Extract the [X, Y] coordinate from the center of the cell holding the provided text.  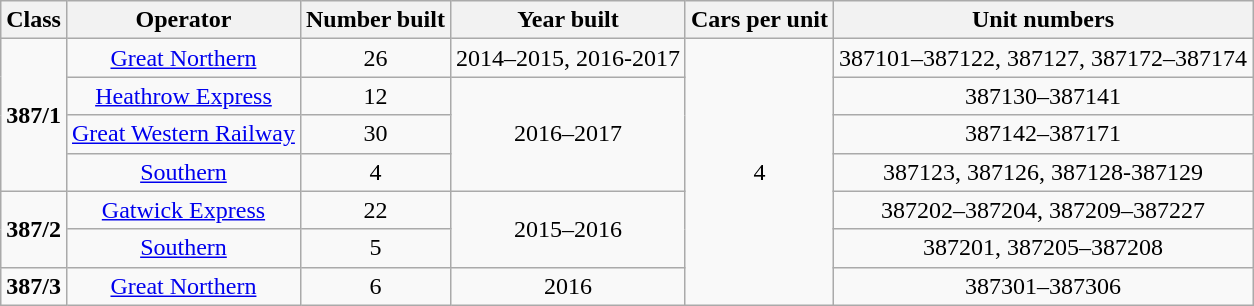
30 [375, 134]
2016–2017 [568, 134]
2016 [568, 286]
Year built [568, 20]
387130–387141 [1042, 96]
Unit numbers [1042, 20]
5 [375, 248]
2015–2016 [568, 229]
387/2 [34, 229]
Heathrow Express [183, 96]
Number built [375, 20]
Class [34, 20]
22 [375, 210]
387202–387204, 387209–387227 [1042, 210]
Gatwick Express [183, 210]
Great Western Railway [183, 134]
Operator [183, 20]
26 [375, 58]
6 [375, 286]
387/1 [34, 115]
387/3 [34, 286]
Cars per unit [759, 20]
387123, 387126, 387128-387129 [1042, 172]
2014–2015, 2016-2017 [568, 58]
387201, 387205–387208 [1042, 248]
12 [375, 96]
387301–387306 [1042, 286]
387142–387171 [1042, 134]
387101–387122, 387127, 387172–387174 [1042, 58]
